Identify which cell holds the provided text, then report its [x, y] central coordinate. 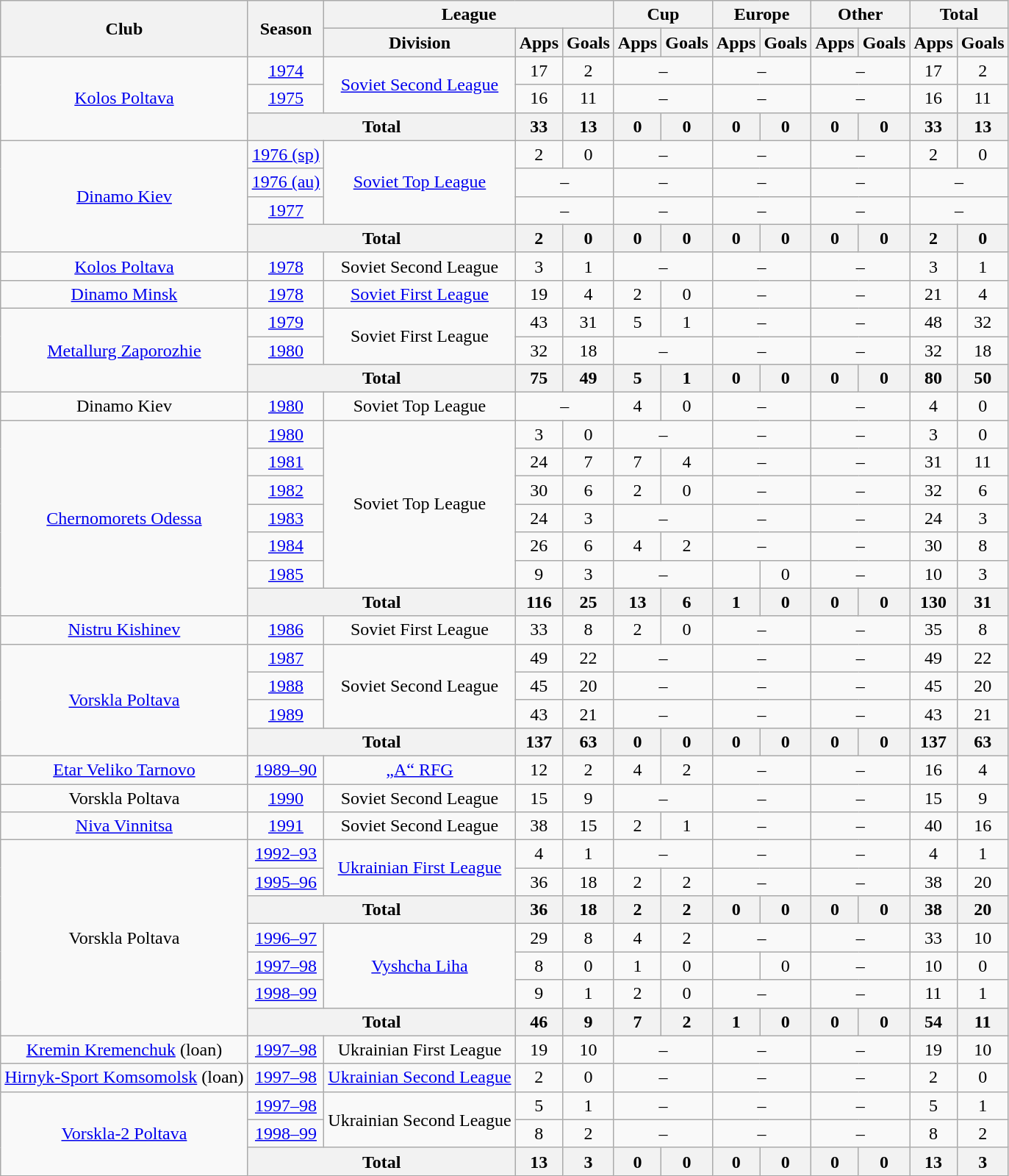
Vorskla-2 Poltava [124, 1133]
Hirnyk-Sport Komsomolsk (loan) [124, 1078]
116 [539, 602]
25 [589, 602]
Division [420, 43]
1981 [286, 462]
1995–96 [286, 882]
1991 [286, 826]
80 [933, 379]
Season [286, 29]
1989–90 [286, 770]
46 [539, 1022]
29 [539, 938]
35 [933, 630]
12 [539, 770]
1987 [286, 658]
1976 (au) [286, 182]
„А“ RFG [420, 770]
1992–93 [286, 854]
130 [933, 602]
1983 [286, 518]
54 [933, 1022]
48 [933, 322]
1989 [286, 714]
Etar Veliko Tarnovo [124, 770]
Vyshcha Liha [420, 966]
Nistru Kishinev [124, 630]
26 [539, 546]
1984 [286, 546]
Dinamo Minsk [124, 294]
Other [861, 15]
75 [539, 379]
Niva Vinnitsa [124, 826]
Chernomorets Odessa [124, 518]
1988 [286, 686]
Kremin Kremenchuk (loan) [124, 1050]
1990 [286, 797]
40 [933, 826]
1996–97 [286, 938]
1986 [286, 630]
League [469, 15]
Europe [761, 15]
1974 [286, 71]
50 [983, 379]
1979 [286, 322]
1982 [286, 490]
1977 [286, 210]
Cup [663, 15]
1976 (sp) [286, 154]
Club [124, 29]
1975 [286, 98]
1985 [286, 574]
Metallurg Zaporozhie [124, 350]
